For the text-containing cell, return its midpoint in [X, Y] coordinate format. 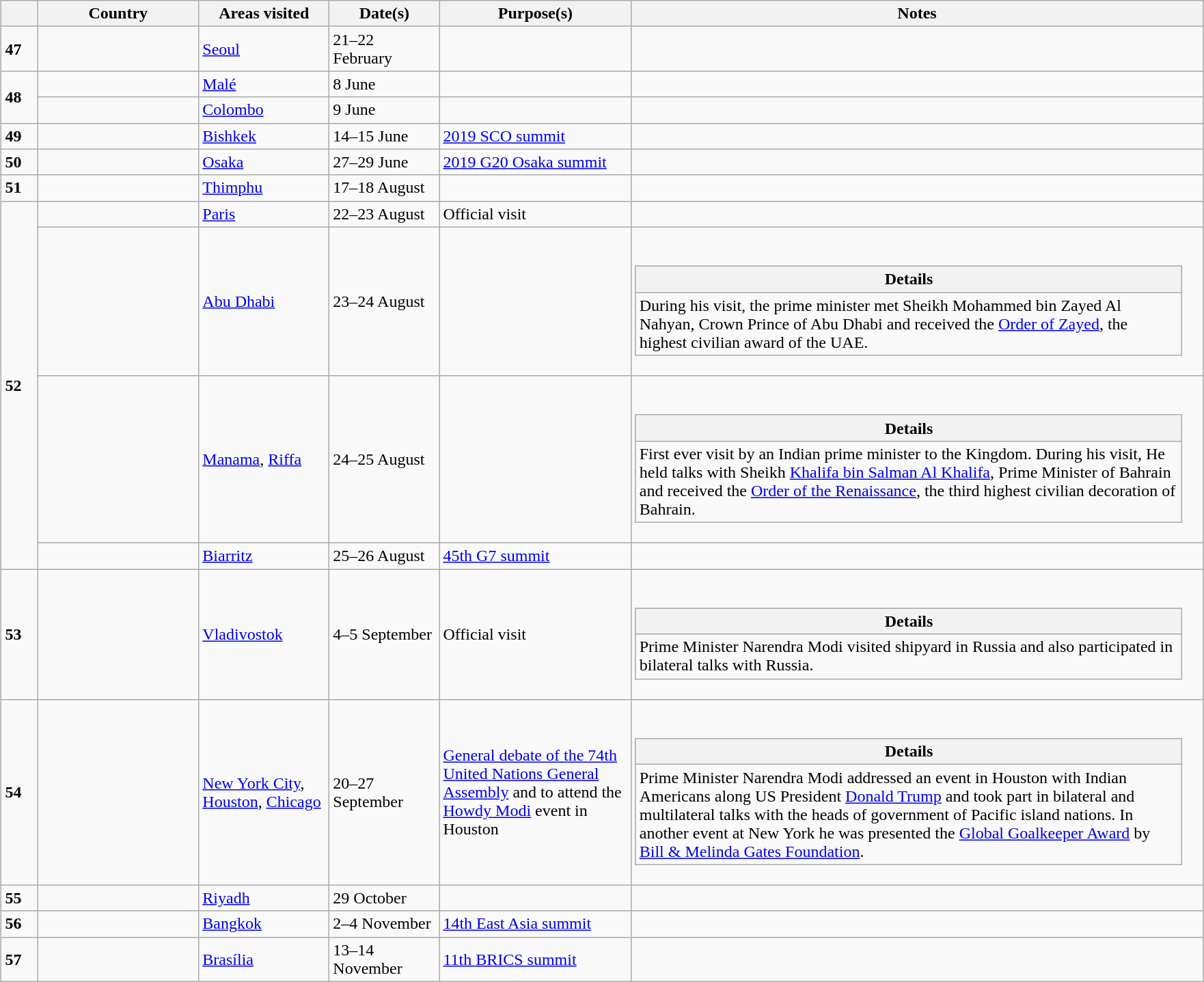
Seoul [264, 49]
Paris [264, 214]
52 [19, 385]
51 [19, 188]
Bangkok [264, 924]
Areas visited [264, 14]
54 [19, 792]
25–26 August [384, 556]
47 [19, 49]
2–4 November [384, 924]
56 [19, 924]
Prime Minister Narendra Modi visited shipyard in Russia and also participated in bilateral talks with Russia. [909, 656]
53 [19, 634]
22–23 August [384, 214]
17–18 August [384, 188]
Manama, Riffa [264, 459]
Vladivostok [264, 634]
24–25 August [384, 459]
50 [19, 162]
Bishkek [264, 136]
Date(s) [384, 14]
Abu Dhabi [264, 301]
23–24 August [384, 301]
27–29 June [384, 162]
14–15 June [384, 136]
Brasília [264, 959]
Details Prime Minister Narendra Modi visited shipyard in Russia and also participated in bilateral talks with Russia. [917, 634]
29 October [384, 898]
21–22 February [384, 49]
Country [118, 14]
Notes [917, 14]
Colombo [264, 110]
48 [19, 97]
Biarritz [264, 556]
4–5 September [384, 634]
8 June [384, 84]
45th G7 summit [536, 556]
Thimphu [264, 188]
2019 G20 Osaka summit [536, 162]
49 [19, 136]
Malé [264, 84]
20–27 September [384, 792]
Osaka [264, 162]
14th East Asia summit [536, 924]
2019 SCO summit [536, 136]
Purpose(s) [536, 14]
New York City, Houston, Chicago [264, 792]
9 June [384, 110]
11th BRICS summit [536, 959]
13–14 November [384, 959]
Riyadh [264, 898]
General debate of the 74th United Nations General Assembly and to attend the Howdy Modi event in Houston [536, 792]
57 [19, 959]
55 [19, 898]
